Identify which cell holds the provided text, then report its (X, Y) central coordinate. 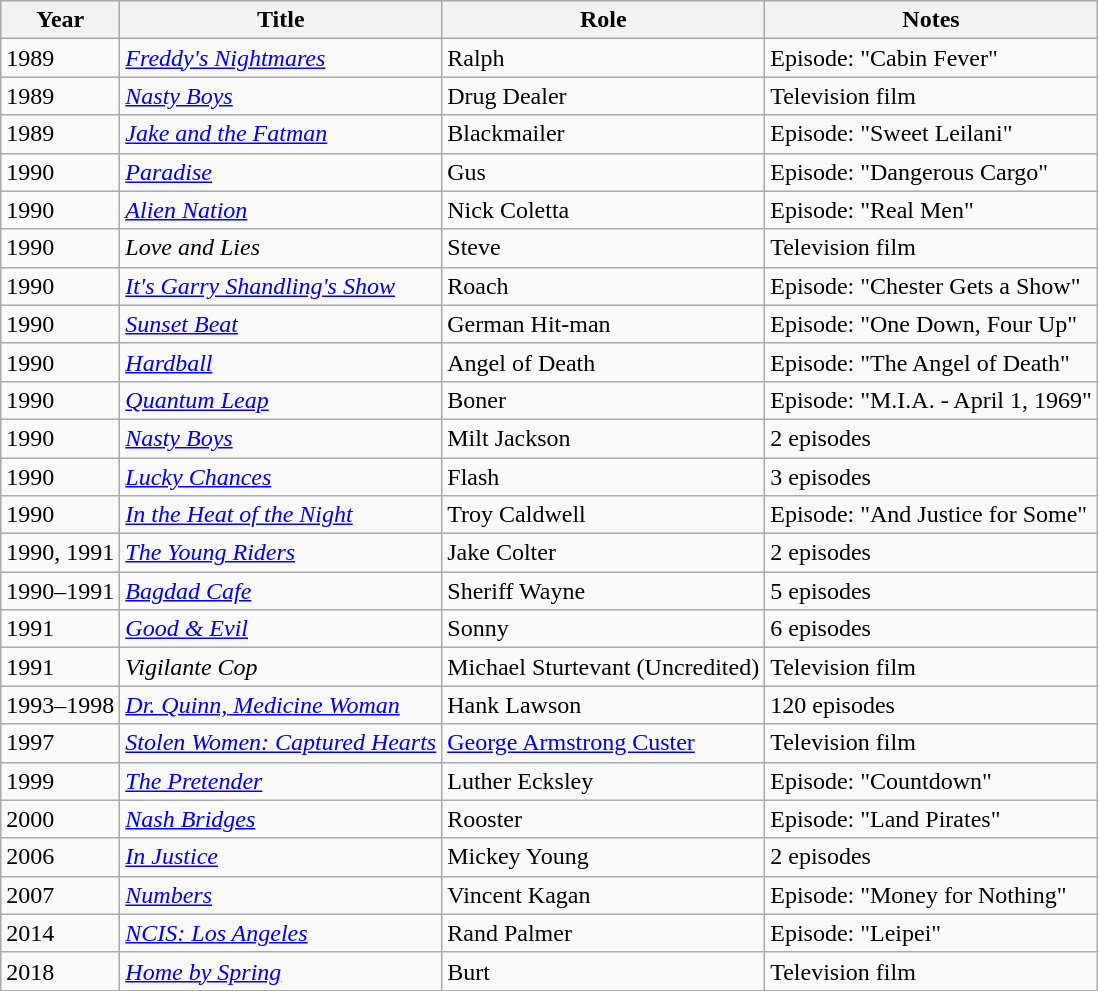
2018 (60, 971)
1990–1991 (60, 591)
Episode: "Cabin Fever" (932, 58)
1997 (60, 743)
Episode: "Sweet Leilani" (932, 134)
Ralph (604, 58)
Episode: "Dangerous Cargo" (932, 172)
Drug Dealer (604, 96)
Hardball (281, 362)
Episode: "Land Pirates" (932, 819)
Paradise (281, 172)
Dr. Quinn, Medicine Woman (281, 705)
120 episodes (932, 705)
2014 (60, 933)
Love and Lies (281, 248)
Episode: "Chester Gets a Show" (932, 286)
Hank Lawson (604, 705)
Episode: "Countdown" (932, 781)
Nash Bridges (281, 819)
Title (281, 20)
Flash (604, 477)
1999 (60, 781)
Numbers (281, 895)
Mickey Young (604, 857)
Blackmailer (604, 134)
Lucky Chances (281, 477)
Rooster (604, 819)
Jake Colter (604, 553)
Good & Evil (281, 629)
Angel of Death (604, 362)
Vigilante Cop (281, 667)
In Justice (281, 857)
3 episodes (932, 477)
Episode: "Money for Nothing" (932, 895)
Jake and the Fatman (281, 134)
Notes (932, 20)
Episode: "Leipei" (932, 933)
Sunset Beat (281, 324)
Sonny (604, 629)
The Young Riders (281, 553)
Role (604, 20)
Episode: "And Justice for Some" (932, 515)
Sheriff Wayne (604, 591)
1990, 1991 (60, 553)
Boner (604, 400)
Luther Ecksley (604, 781)
Milt Jackson (604, 438)
Year (60, 20)
Freddy's Nightmares (281, 58)
Quantum Leap (281, 400)
Bagdad Cafe (281, 591)
Alien Nation (281, 210)
Episode: "Real Men" (932, 210)
NCIS: Los Angeles (281, 933)
5 episodes (932, 591)
Gus (604, 172)
In the Heat of the Night (281, 515)
Roach (604, 286)
2007 (60, 895)
Michael Sturtevant (Uncredited) (604, 667)
It's Garry Shandling's Show (281, 286)
The Pretender (281, 781)
Episode: "The Angel of Death" (932, 362)
George Armstrong Custer (604, 743)
Stolen Women: Captured Hearts (281, 743)
Episode: "M.I.A. - April 1, 1969" (932, 400)
German Hit-man (604, 324)
Home by Spring (281, 971)
Vincent Kagan (604, 895)
Rand Palmer (604, 933)
Steve (604, 248)
6 episodes (932, 629)
Troy Caldwell (604, 515)
2006 (60, 857)
1993–1998 (60, 705)
Burt (604, 971)
Nick Coletta (604, 210)
2000 (60, 819)
Episode: "One Down, Four Up" (932, 324)
